From the cell containing the given text, extract its center point as [X, Y] coordinate. 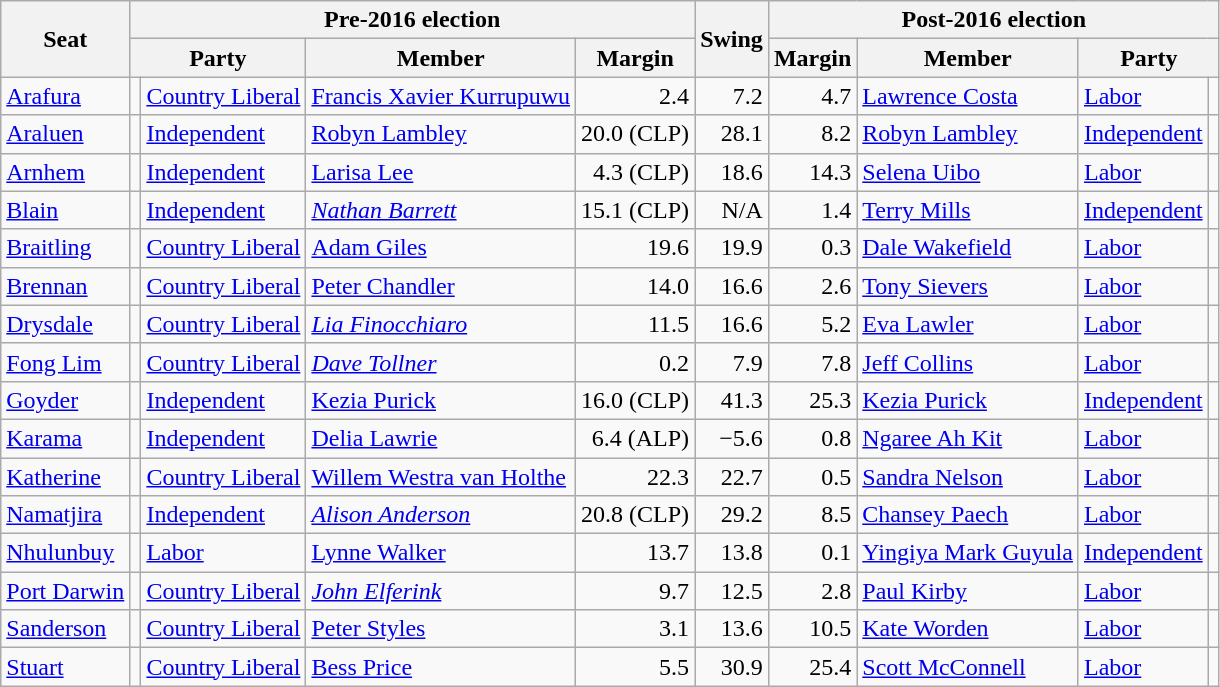
Terry Mills [968, 210]
7.9 [732, 362]
1.4 [812, 210]
13.6 [732, 629]
Namatjira [66, 515]
Paul Kirby [968, 591]
N/A [732, 210]
5.2 [812, 324]
28.1 [732, 134]
Jeff Collins [968, 362]
7.8 [812, 362]
Sanderson [66, 629]
Arafura [66, 96]
Bess Price [441, 667]
9.7 [636, 591]
−5.6 [732, 438]
Seat [66, 39]
29.2 [732, 515]
Port Darwin [66, 591]
41.3 [732, 400]
19.6 [636, 248]
Lynne Walker [441, 553]
Peter Styles [441, 629]
0.5 [812, 477]
14.3 [812, 172]
0.3 [812, 248]
12.5 [732, 591]
Swing [732, 39]
Katherine [66, 477]
Francis Xavier Kurrupuwu [441, 96]
Chansey Paech [968, 515]
Drysdale [66, 324]
2.6 [812, 286]
7.2 [732, 96]
Goyder [66, 400]
8.2 [812, 134]
Fong Lim [66, 362]
16.0 (CLP) [636, 400]
Post-2016 election [994, 20]
Braitling [66, 248]
Selena Uibo [968, 172]
8.5 [812, 515]
Delia Lawrie [441, 438]
0.8 [812, 438]
Lia Finocchiaro [441, 324]
13.8 [732, 553]
Nhulunbuy [66, 553]
Pre-2016 election [412, 20]
0.2 [636, 362]
15.1 (CLP) [636, 210]
0.1 [812, 553]
Stuart [66, 667]
John Elferink [441, 591]
Blain [66, 210]
Karama [66, 438]
Willem Westra van Holthe [441, 477]
Larisa Lee [441, 172]
Dale Wakefield [968, 248]
Alison Anderson [441, 515]
19.9 [732, 248]
Araluen [66, 134]
Kate Worden [968, 629]
22.7 [732, 477]
Arnhem [66, 172]
25.3 [812, 400]
Lawrence Costa [968, 96]
Sandra Nelson [968, 477]
22.3 [636, 477]
Brennan [66, 286]
25.4 [812, 667]
18.6 [732, 172]
10.5 [812, 629]
14.0 [636, 286]
Tony Sievers [968, 286]
Dave Tollner [441, 362]
Eva Lawler [968, 324]
20.8 (CLP) [636, 515]
2.4 [636, 96]
11.5 [636, 324]
Ngaree Ah Kit [968, 438]
13.7 [636, 553]
Peter Chandler [441, 286]
3.1 [636, 629]
20.0 (CLP) [636, 134]
Adam Giles [441, 248]
5.5 [636, 667]
30.9 [732, 667]
Nathan Barrett [441, 210]
6.4 (ALP) [636, 438]
2.8 [812, 591]
Scott McConnell [968, 667]
4.3 (CLP) [636, 172]
4.7 [812, 96]
Yingiya Mark Guyula [968, 553]
